Identify which cell holds the provided text, then report its [x, y] central coordinate. 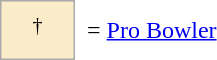
† [38, 30]
